Detect which cell encompasses the target text, then output its [x, y] center coordinate. 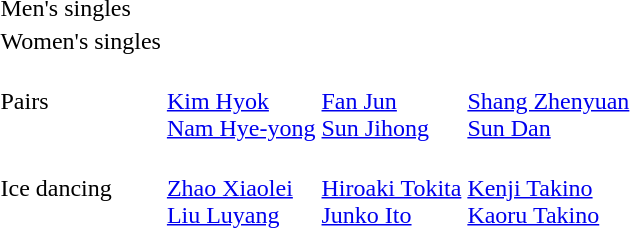
Kim HyokNam Hye-yong [241, 101]
Fan JunSun Jihong [392, 101]
